Pinpoint the cell where the given text exists, returning its [x, y] midpoint coordinate. 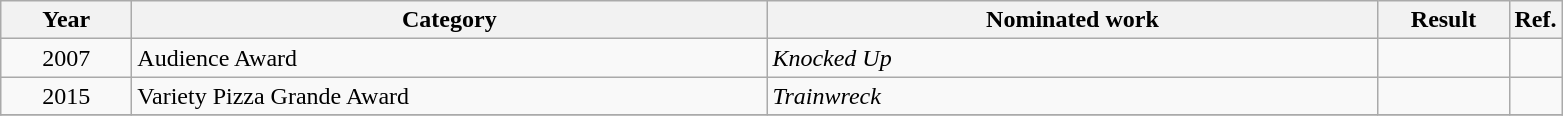
2015 [66, 96]
Knocked Up [1072, 58]
Trainwreck [1072, 96]
Nominated work [1072, 20]
2007 [66, 58]
Category [450, 20]
Variety Pizza Grande Award [450, 96]
Audience Award [450, 58]
Ref. [1536, 20]
Result [1444, 20]
Year [66, 20]
